Provide the [x, y] coordinate of the cell's center where the given text is located.  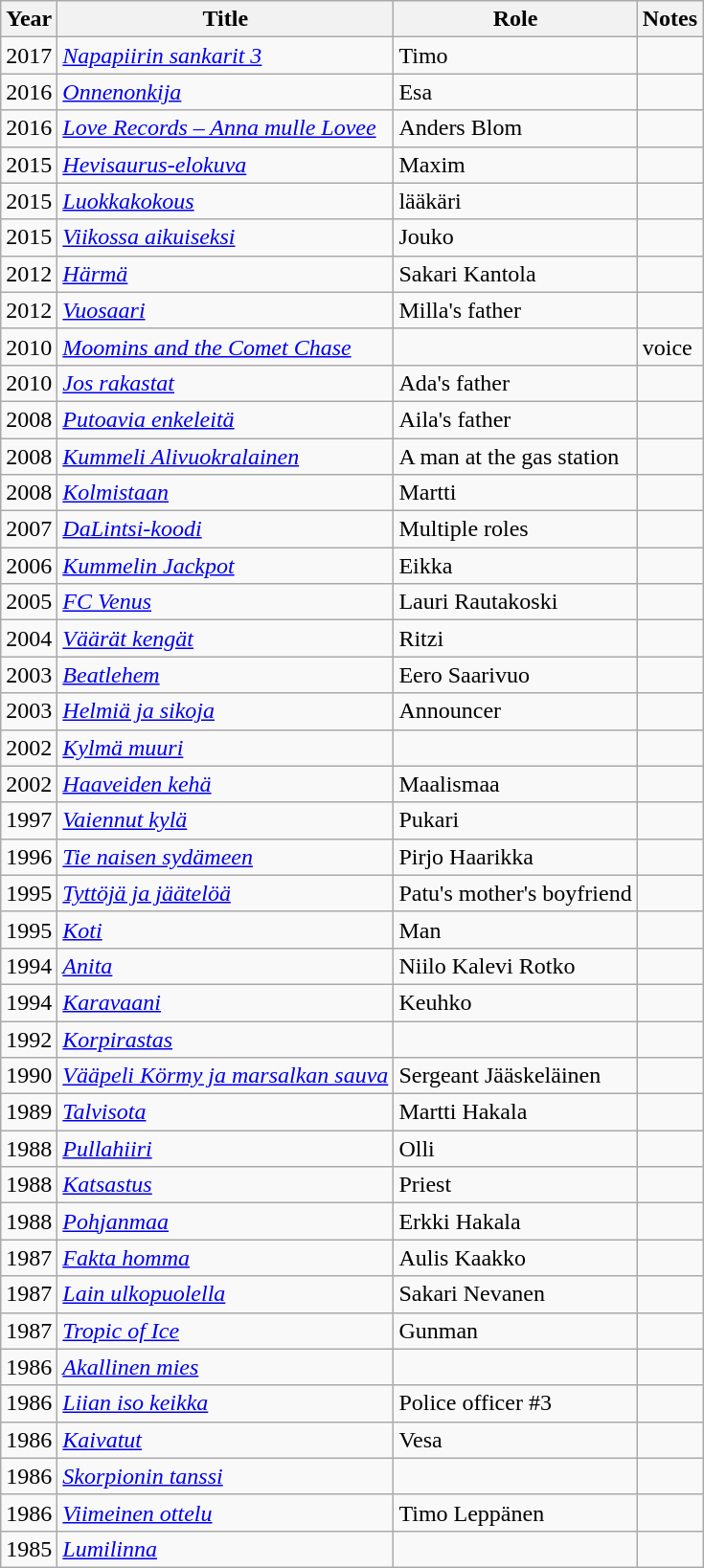
Tropic of Ice [226, 1331]
Keuhko [515, 1002]
Hevisaurus-elokuva [226, 165]
Kummeli Alivuokralainen [226, 457]
Luokkakokous [226, 201]
Pullahiiri [226, 1149]
Love Records – Anna mulle Lovee [226, 128]
1985 [29, 1549]
Role [515, 19]
Kummelin Jackpot [226, 566]
Anders Blom [515, 128]
Gunman [515, 1331]
Moomins and the Comet Chase [226, 347]
Jouko [515, 237]
Timo Leppänen [515, 1512]
Fakta homma [226, 1258]
Lain ulkopuolella [226, 1294]
Viimeinen ottelu [226, 1512]
Multiple roles [515, 529]
Kaivatut [226, 1440]
Pukari [515, 820]
Jos rakastat [226, 383]
1990 [29, 1076]
Tyttöjä ja jäätelöä [226, 893]
Title [226, 19]
Priest [515, 1185]
Beatlehem [226, 675]
Anita [226, 966]
Helmiä ja sikoja [226, 711]
Sakari Kantola [515, 274]
2006 [29, 566]
Haaveiden kehä [226, 784]
Sergeant Jääskeläinen [515, 1076]
Lumilinna [226, 1549]
Karavaani [226, 1002]
1996 [29, 857]
Notes [670, 19]
Vaiennut kylä [226, 820]
Liian iso keikka [226, 1403]
Esa [515, 92]
Niilo Kalevi Rotko [515, 966]
Erkki Hakala [515, 1221]
2004 [29, 638]
Patu's mother's boyfriend [515, 893]
Kylmä muuri [226, 748]
Katsastus [226, 1185]
Putoavia enkeleitä [226, 419]
Vuosaari [226, 310]
DaLintsi-koodi [226, 529]
Väärät kengät [226, 638]
Kolmistaan [226, 493]
A man at the gas station [515, 457]
voice [670, 347]
1989 [29, 1112]
Vääpeli Körmy ja marsalkan sauva [226, 1076]
Härmä [226, 274]
Vesa [515, 1440]
Korpirastas [226, 1039]
Police officer #3 [515, 1403]
Olli [515, 1149]
Sakari Nevanen [515, 1294]
Man [515, 930]
Eikka [515, 566]
2005 [29, 602]
Aulis Kaakko [515, 1258]
2017 [29, 56]
Napapiirin sankarit 3 [226, 56]
Eero Saarivuo [515, 675]
Pohjanmaa [226, 1221]
Skorpionin tanssi [226, 1476]
Maxim [515, 165]
Aila's father [515, 419]
Announcer [515, 711]
Martti [515, 493]
Talvisota [226, 1112]
FC Venus [226, 602]
1992 [29, 1039]
Viikossa aikuiseksi [226, 237]
Koti [226, 930]
Year [29, 19]
Ritzi [515, 638]
Akallinen mies [226, 1367]
1997 [29, 820]
Tie naisen sydämeen [226, 857]
Lauri Rautakoski [515, 602]
Pirjo Haarikka [515, 857]
2007 [29, 529]
Milla's father [515, 310]
Onnenonkija [226, 92]
lääkäri [515, 201]
Ada's father [515, 383]
Martti Hakala [515, 1112]
Maalismaa [515, 784]
Timo [515, 56]
